Pinpoint the cell where the given text exists, returning its (X, Y) midpoint coordinate. 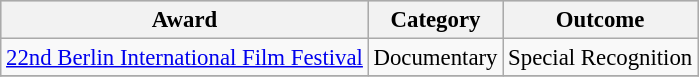
22nd Berlin International Film Festival (184, 58)
Outcome (600, 20)
Award (184, 20)
Documentary (436, 58)
Special Recognition (600, 58)
Category (436, 20)
